For the text-containing cell, return its midpoint in [x, y] coordinate format. 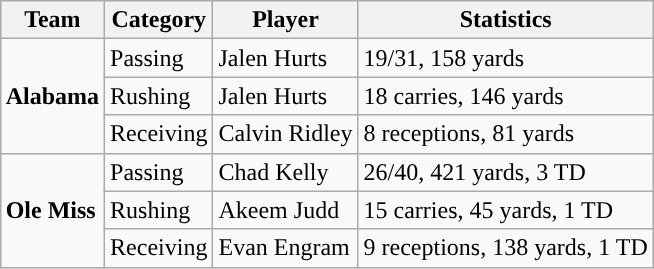
Evan Engram [286, 248]
Chad Kelly [286, 172]
Category [159, 20]
Player [286, 20]
18 carries, 146 yards [506, 96]
Ole Miss [52, 210]
Calvin Ridley [286, 134]
Alabama [52, 96]
19/31, 158 yards [506, 58]
Akeem Judd [286, 210]
Statistics [506, 20]
9 receptions, 138 yards, 1 TD [506, 248]
Team [52, 20]
15 carries, 45 yards, 1 TD [506, 210]
8 receptions, 81 yards [506, 134]
26/40, 421 yards, 3 TD [506, 172]
